Identify which cell holds the provided text, then report its (x, y) central coordinate. 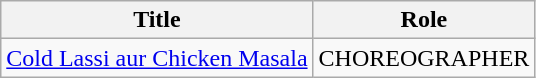
Cold Lassi aur Chicken Masala (157, 58)
CHOREOGRAPHER (424, 58)
Role (424, 20)
Title (157, 20)
